Locate the cell with the specified text and output its [x, y] center coordinate. 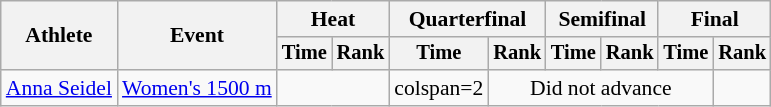
Athlete [59, 36]
Heat [333, 19]
Women's 1500 m [197, 88]
Quarterfinal [468, 19]
Did not advance [600, 88]
Final [714, 19]
Anna Seidel [59, 88]
Semifinal [602, 19]
Event [197, 36]
colspan=2 [438, 88]
